Determine the (X, Y) coordinate at the center of the cell enclosing the given text.  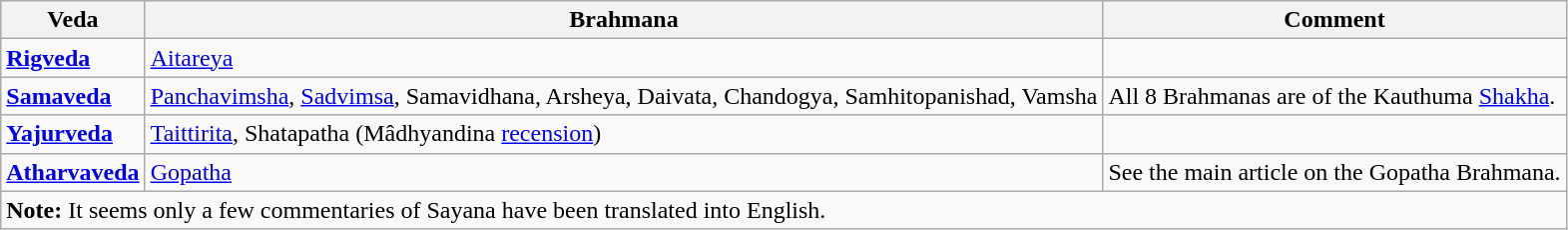
Gopatha (624, 172)
Samaveda (73, 96)
All 8 Brahmanas are of the Kauthuma Shakha. (1334, 96)
Note: It seems only a few commentaries of Sayana have been translated into English. (784, 210)
Aitareya (624, 58)
Rigveda (73, 58)
See the main article on the Gopatha Brahmana. (1334, 172)
Taittirita, Shatapatha (Mâdhyandina recension) (624, 134)
Yajurveda (73, 134)
Panchavimsha, Sadvimsa, Samavidhana, Arsheya, Daivata, Chandogya, Samhitopanishad, Vamsha (624, 96)
Brahmana (624, 20)
Atharvaveda (73, 172)
Veda (73, 20)
Comment (1334, 20)
